Provide the (X, Y) coordinate of the cell's center where the given text is located.  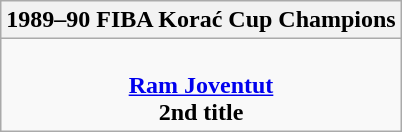
1989–90 FIBA Korać Cup Champions (201, 20)
Ram Joventut 2nd title (201, 85)
